Scan for the cell matching the given text and deliver its [X, Y] coordinate at center. 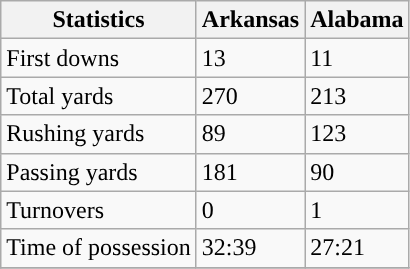
Statistics [99, 20]
Turnovers [99, 210]
90 [357, 172]
Arkansas [250, 20]
Passing yards [99, 172]
Alabama [357, 20]
First downs [99, 58]
0 [250, 210]
123 [357, 134]
213 [357, 96]
32:39 [250, 248]
Time of possession [99, 248]
270 [250, 96]
Total yards [99, 96]
11 [357, 58]
Rushing yards [99, 134]
27:21 [357, 248]
181 [250, 172]
1 [357, 210]
13 [250, 58]
89 [250, 134]
